Extract the (x, y) coordinate from the center of the cell holding the provided text.  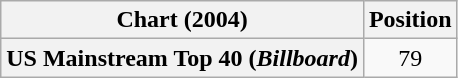
Position (410, 20)
Chart (2004) (182, 20)
US Mainstream Top 40 (Billboard) (182, 58)
79 (410, 58)
